Output the (X, Y) coordinate of the center of the cell containing the given text.  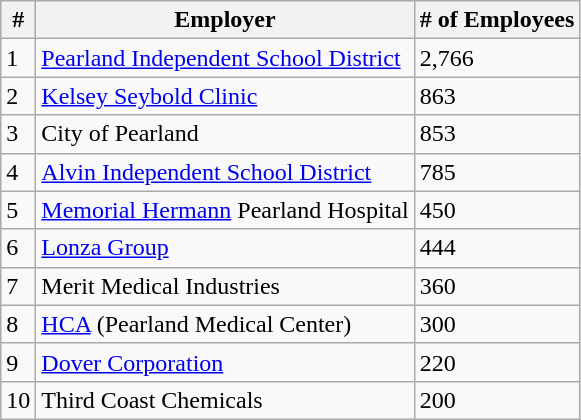
Dover Corporation (225, 362)
360 (497, 286)
Merit Medical Industries (225, 286)
9 (18, 362)
220 (497, 362)
2 (18, 96)
Memorial Hermann Pearland Hospital (225, 210)
1 (18, 58)
Third Coast Chemicals (225, 400)
863 (497, 96)
444 (497, 248)
7 (18, 286)
450 (497, 210)
2,766 (497, 58)
785 (497, 172)
Lonza Group (225, 248)
3 (18, 134)
# of Employees (497, 20)
Employer (225, 20)
5 (18, 210)
6 (18, 248)
200 (497, 400)
853 (497, 134)
City of Pearland (225, 134)
10 (18, 400)
4 (18, 172)
8 (18, 324)
Kelsey Seybold Clinic (225, 96)
Alvin Independent School District (225, 172)
# (18, 20)
300 (497, 324)
HCA (Pearland Medical Center) (225, 324)
Pearland Independent School District (225, 58)
